Determine the [x, y] coordinate at the center of the cell enclosing the given text.  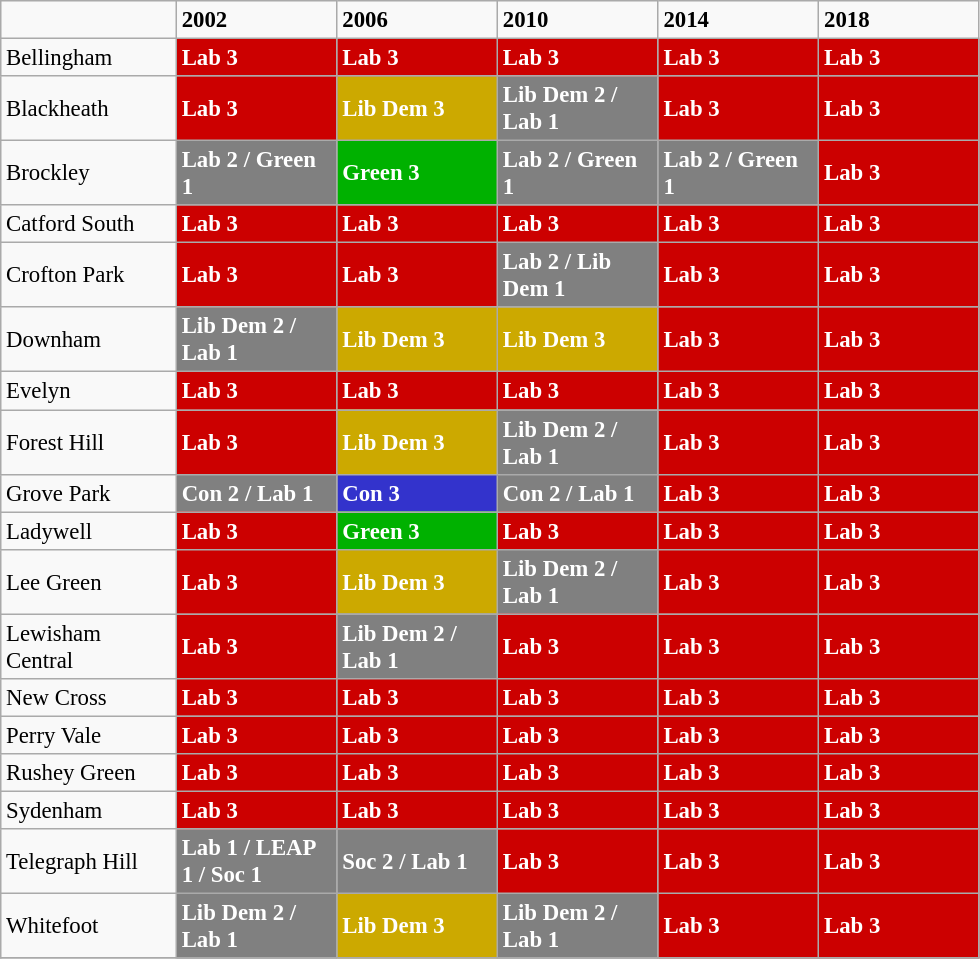
Grove Park [89, 493]
2002 [256, 20]
Con 3 [418, 493]
Crofton Park [89, 276]
Lee Green [89, 582]
Lab 1 / LEAP 1 / Soc 1 [256, 862]
Brockley [89, 174]
Lewisham Central [89, 646]
Forest Hill [89, 442]
Whitefoot [89, 926]
2014 [738, 20]
Downham [89, 340]
Catford South [89, 224]
Telegraph Hill [89, 862]
New Cross [89, 698]
2010 [578, 20]
Lab 2 / Lib Dem 1 [578, 276]
Evelyn [89, 391]
Rushey Green [89, 773]
2018 [900, 20]
Blackheath [89, 108]
Bellingham [89, 58]
2006 [418, 20]
Perry Vale [89, 735]
Soc 2 / Lab 1 [418, 862]
Ladywell [89, 531]
Sydenham [89, 810]
